Find where the given text appears and provide that cell's center as (x, y) coordinate. 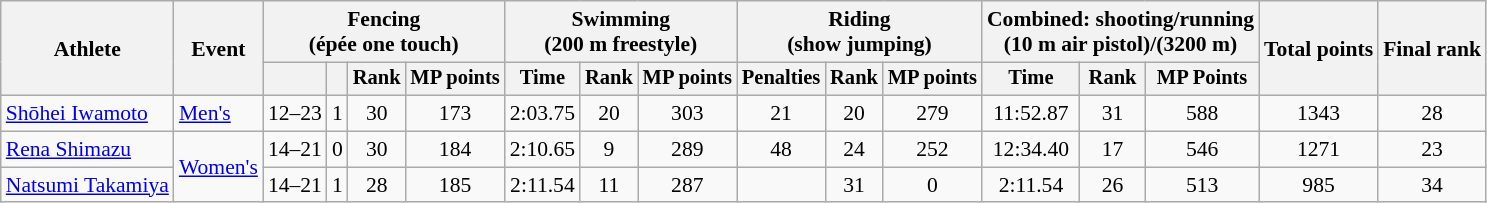
252 (932, 150)
Women's (218, 168)
Swimming(200 m freestyle) (621, 32)
17 (1112, 150)
185 (454, 185)
588 (1202, 114)
289 (688, 150)
985 (1318, 185)
26 (1112, 185)
21 (781, 114)
Natsumi Takamiya (88, 185)
2:10.65 (542, 150)
Combined: shooting/running(10 m air pistol)/(3200 m) (1120, 32)
Event (218, 48)
1343 (1318, 114)
279 (932, 114)
287 (688, 185)
12–23 (295, 114)
9 (609, 150)
12:34.40 (1031, 150)
34 (1432, 185)
513 (1202, 185)
Shōhei Iwamoto (88, 114)
11:52.87 (1031, 114)
Athlete (88, 48)
Final rank (1432, 48)
184 (454, 150)
48 (781, 150)
2:03.75 (542, 114)
11 (609, 185)
24 (854, 150)
173 (454, 114)
1271 (1318, 150)
Men's (218, 114)
MP Points (1202, 79)
23 (1432, 150)
Rena Shimazu (88, 150)
Total points (1318, 48)
Penalties (781, 79)
Fencing(épée one touch) (384, 32)
Riding(show jumping) (860, 32)
546 (1202, 150)
303 (688, 114)
